Capture the cell that displays the provided text and extract its (x, y) central coordinate. 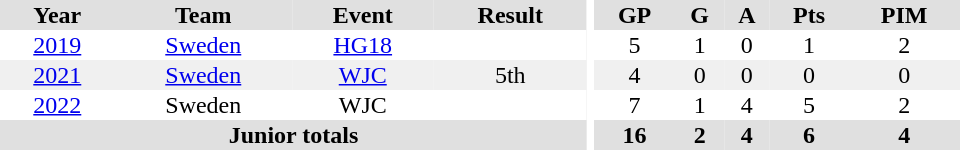
A (747, 15)
2019 (58, 45)
Result (511, 15)
2022 (58, 105)
Junior totals (294, 135)
GP (635, 15)
HG18 (363, 45)
6 (810, 135)
2021 (58, 75)
16 (635, 135)
G (700, 15)
Pts (810, 15)
5th (511, 75)
Event (363, 15)
7 (635, 105)
PIM (904, 15)
Team (204, 15)
Year (58, 15)
